From the cell containing the given text, extract its center point as [x, y] coordinate. 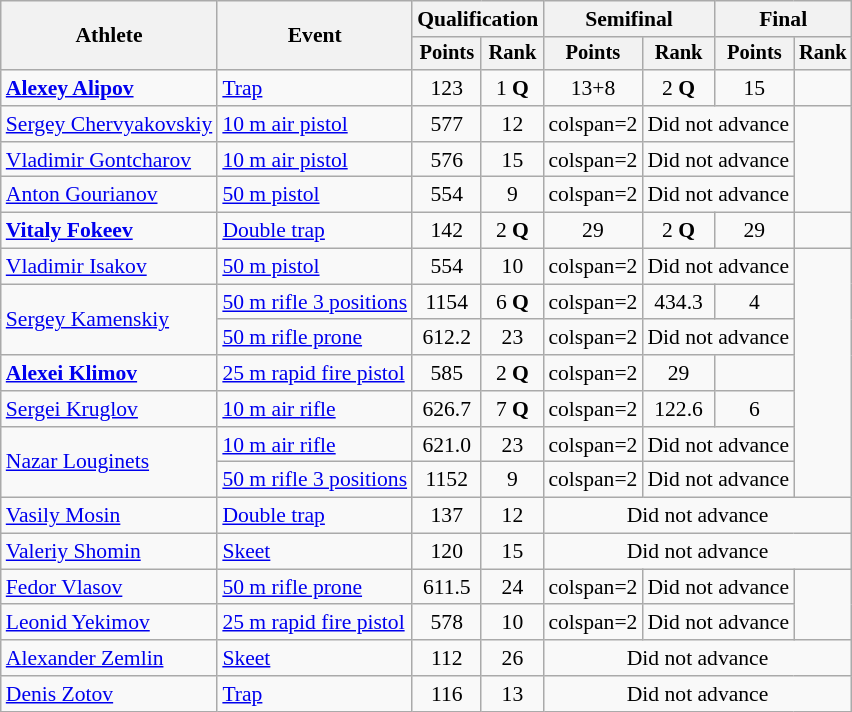
576 [446, 160]
Event [314, 36]
123 [446, 88]
Valeriy Shomin [110, 552]
Vitaly Fokeev [110, 231]
Leonid Yekimov [110, 623]
13+8 [592, 88]
626.7 [446, 409]
1154 [446, 302]
26 [512, 658]
Alexey Alipov [110, 88]
142 [446, 231]
434.3 [678, 302]
120 [446, 552]
Nazar Louginets [110, 462]
Sergei Kruglov [110, 409]
6 [754, 409]
24 [512, 587]
612.2 [446, 338]
Sergey Chervyakovskiy [110, 124]
137 [446, 516]
122.6 [678, 409]
Qualification [478, 19]
6 Q [512, 302]
621.0 [446, 445]
585 [446, 373]
Alexei Klimov [110, 373]
Final [784, 19]
4 [754, 302]
112 [446, 658]
1152 [446, 480]
Vladimir Gontcharov [110, 160]
1 Q [512, 88]
Alexander Zemlin [110, 658]
Anton Gourianov [110, 195]
577 [446, 124]
Vasily Mosin [110, 516]
116 [446, 694]
Semifinal [628, 19]
Fedor Vlasov [110, 587]
611.5 [446, 587]
Vladimir Isakov [110, 267]
578 [446, 623]
7 Q [512, 409]
13 [512, 694]
Denis Zotov [110, 694]
Sergey Kamenskiy [110, 320]
Athlete [110, 36]
